Capture the cell that displays the provided text and extract its [X, Y] central coordinate. 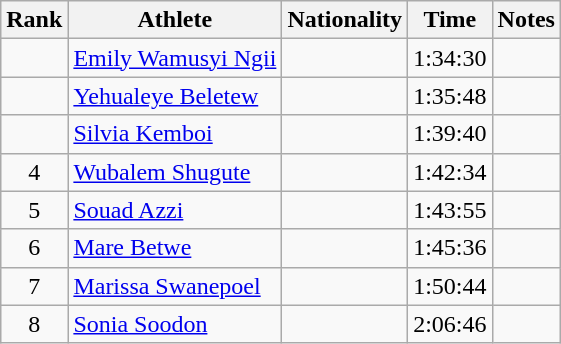
Athlete [175, 20]
8 [34, 324]
1:50:44 [450, 286]
2:06:46 [450, 324]
6 [34, 248]
1:42:34 [450, 172]
Time [450, 20]
Mare Betwe [175, 248]
Emily Wamusyi Ngii [175, 58]
Rank [34, 20]
Silvia Kemboi [175, 134]
Wubalem Shugute [175, 172]
1:45:36 [450, 248]
1:34:30 [450, 58]
1:43:55 [450, 210]
Notes [526, 20]
Souad Azzi [175, 210]
4 [34, 172]
Marissa Swanepoel [175, 286]
1:39:40 [450, 134]
5 [34, 210]
1:35:48 [450, 96]
Yehualeye Beletew [175, 96]
Nationality [345, 20]
7 [34, 286]
Sonia Soodon [175, 324]
